Scan for the cell matching the given text and deliver its (X, Y) coordinate at center. 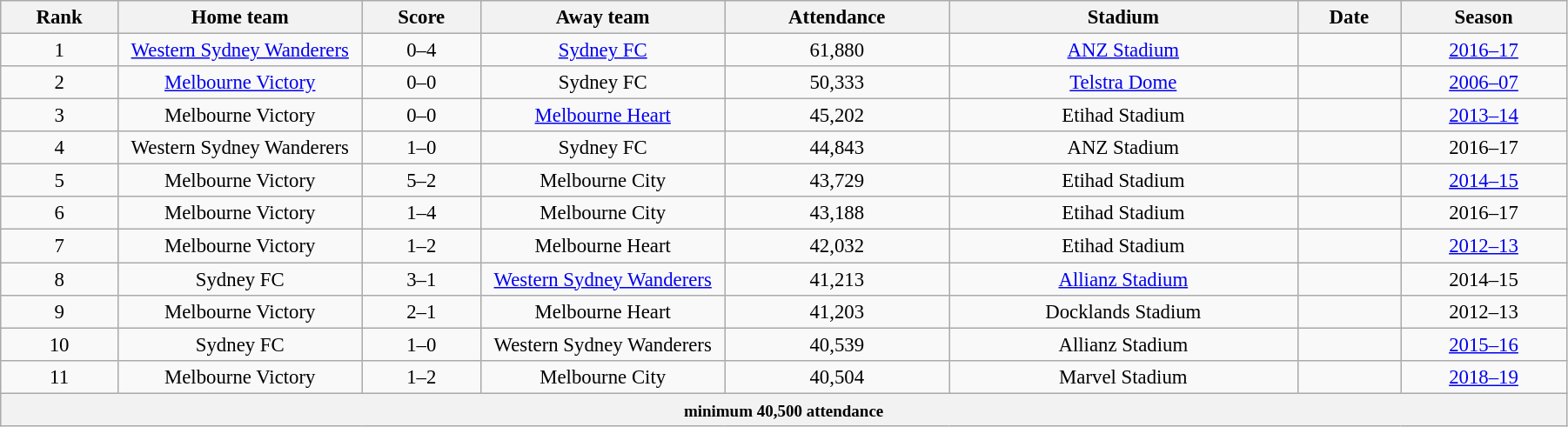
9 (59, 311)
44,843 (837, 148)
3–1 (421, 279)
Attendance (837, 17)
4 (59, 148)
2 (59, 83)
7 (59, 246)
Stadium (1124, 17)
2013–14 (1484, 116)
2018–19 (1484, 377)
Home team (240, 17)
50,333 (837, 83)
1 (59, 50)
2–1 (421, 311)
Telstra Dome (1124, 83)
6 (59, 213)
41,203 (837, 311)
41,213 (837, 279)
Docklands Stadium (1124, 311)
42,032 (837, 246)
10 (59, 344)
5 (59, 181)
Marvel Stadium (1124, 377)
0–4 (421, 50)
61,880 (837, 50)
8 (59, 279)
1–4 (421, 213)
Away team (602, 17)
Season (1484, 17)
43,729 (837, 181)
3 (59, 116)
5–2 (421, 181)
43,188 (837, 213)
11 (59, 377)
minimum 40,500 attendance (784, 410)
45,202 (837, 116)
Rank (59, 17)
Score (421, 17)
40,539 (837, 344)
2006–07 (1484, 83)
2015–16 (1484, 344)
Date (1349, 17)
40,504 (837, 377)
